Provide the (X, Y) coordinate of the cell's center where the given text is located.  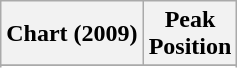
PeakPosition (190, 34)
Chart (2009) (72, 34)
